Provide the [X, Y] coordinate of the cell's center where the given text is located.  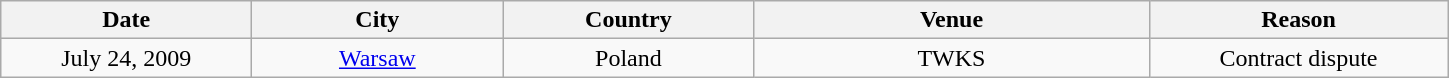
City [378, 20]
Warsaw [378, 58]
Poland [628, 58]
Date [126, 20]
Reason [1298, 20]
TWKS [952, 58]
Venue [952, 20]
July 24, 2009 [126, 58]
Country [628, 20]
Contract dispute [1298, 58]
